Search for the cell housing the specified text and yield its (X, Y) center coordinate. 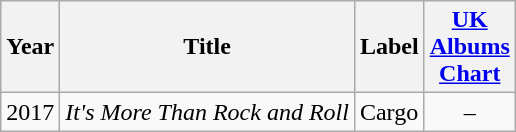
Year (30, 47)
It's More Than Rock and Roll (208, 112)
Label (389, 47)
2017 (30, 112)
UK Albums Chart (470, 47)
Cargo (389, 112)
– (470, 112)
Title (208, 47)
